Find where the given text appears and provide that cell's center as [X, Y] coordinate. 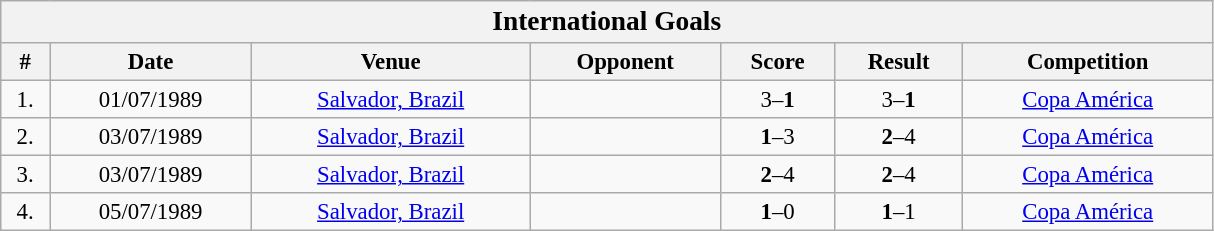
Score [778, 62]
1. [26, 100]
Date [151, 62]
2. [26, 137]
Result [899, 62]
4. [26, 212]
1–3 [778, 137]
Venue [390, 62]
1–0 [778, 212]
1–1 [899, 212]
Opponent [626, 62]
3. [26, 175]
05/07/1989 [151, 212]
International Goals [607, 22]
Competition [1088, 62]
# [26, 62]
01/07/1989 [151, 100]
